Detect which cell encompasses the target text, then output its [X, Y] center coordinate. 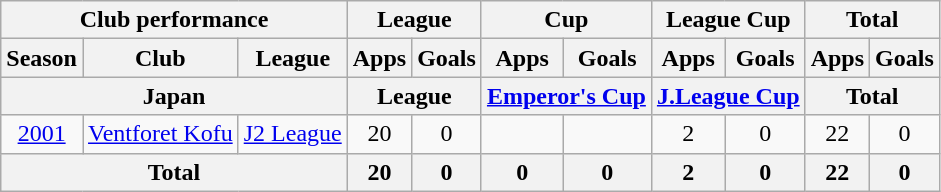
Ventforet Kofu [160, 134]
2001 [42, 134]
League Cup [728, 20]
Club performance [174, 20]
Cup [566, 20]
J.League Cup [728, 96]
Japan [174, 96]
Season [42, 58]
Emperor's Cup [566, 96]
J2 League [292, 134]
Club [160, 58]
